Locate the cell with the specified text and output its (x, y) center coordinate. 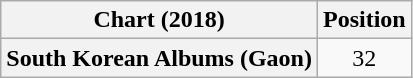
South Korean Albums (Gaon) (160, 58)
Position (364, 20)
32 (364, 58)
Chart (2018) (160, 20)
